Return (X, Y) of the center of cell containing provided text 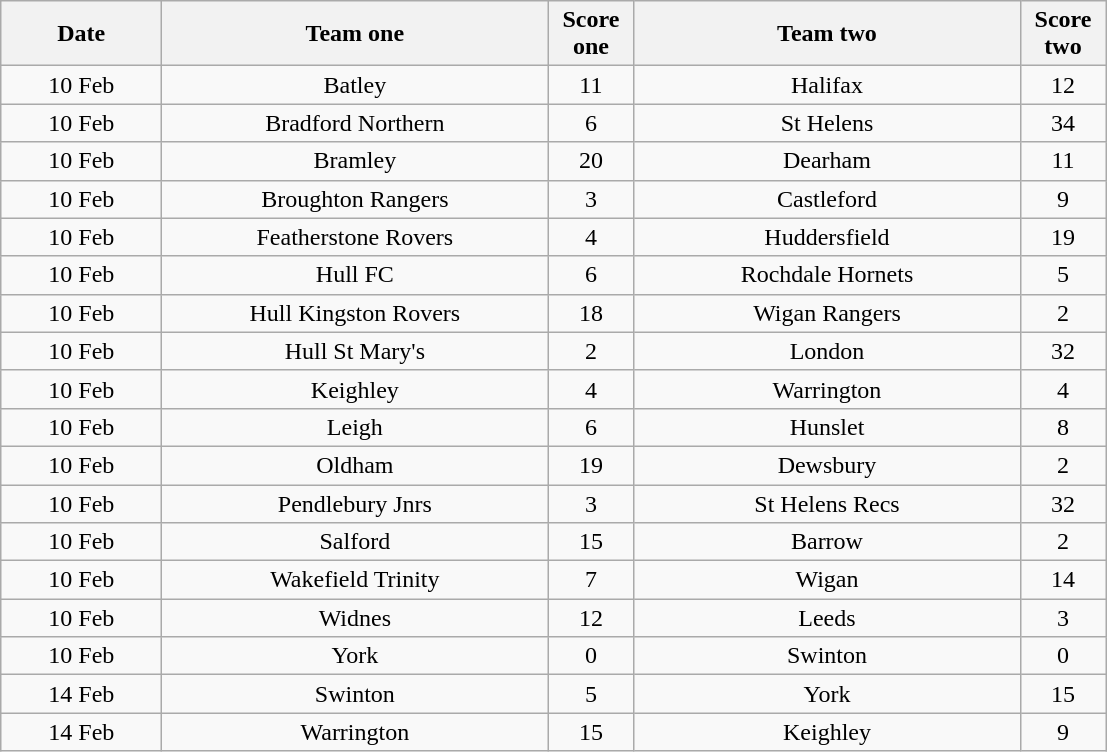
Bramley (355, 161)
Salford (355, 542)
Team one (355, 34)
Date (82, 34)
Batley (355, 85)
London (827, 351)
Castleford (827, 199)
Score two (1063, 34)
20 (591, 161)
Oldham (355, 465)
Barrow (827, 542)
Hunslet (827, 427)
Hull St Mary's (355, 351)
14 (1063, 580)
St Helens Recs (827, 503)
Halifax (827, 85)
Leigh (355, 427)
Hull FC (355, 275)
Wakefield Trinity (355, 580)
Leeds (827, 618)
Huddersfield (827, 237)
18 (591, 313)
7 (591, 580)
Dewsbury (827, 465)
Featherstone Rovers (355, 237)
Broughton Rangers (355, 199)
8 (1063, 427)
Team two (827, 34)
Wigan (827, 580)
Dearham (827, 161)
Wigan Rangers (827, 313)
Rochdale Hornets (827, 275)
St Helens (827, 123)
Bradford Northern (355, 123)
Pendlebury Jnrs (355, 503)
Hull Kingston Rovers (355, 313)
34 (1063, 123)
Widnes (355, 618)
Score one (591, 34)
